Identify which cell holds the provided text, then report its (X, Y) central coordinate. 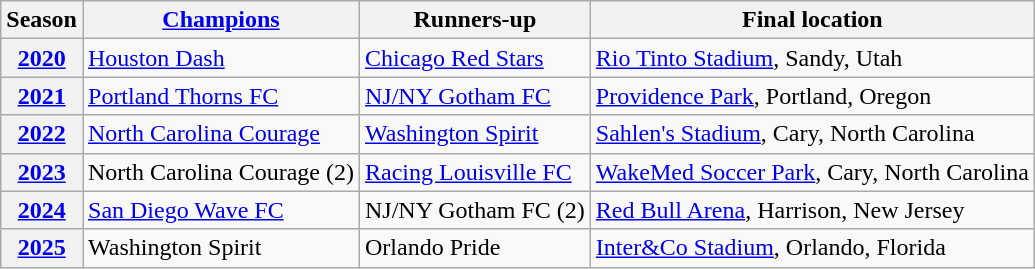
Orlando Pride (474, 248)
2025 (42, 248)
Rio Tinto Stadium, Sandy, Utah (812, 58)
Inter&Co Stadium, Orlando, Florida (812, 248)
Season (42, 20)
2021 (42, 96)
San Diego Wave FC (220, 210)
Red Bull Arena, Harrison, New Jersey (812, 210)
Racing Louisville FC (474, 172)
Providence Park, Portland, Oregon (812, 96)
Champions (220, 20)
Chicago Red Stars (474, 58)
Sahlen's Stadium, Cary, North Carolina (812, 134)
North Carolina Courage (220, 134)
2024 (42, 210)
Portland Thorns FC (220, 96)
NJ/NY Gotham FC (474, 96)
2020 (42, 58)
Runners-up (474, 20)
Final location (812, 20)
North Carolina Courage (2) (220, 172)
2022 (42, 134)
WakeMed Soccer Park, Cary, North Carolina (812, 172)
NJ/NY Gotham FC (2) (474, 210)
Houston Dash (220, 58)
2023 (42, 172)
